Capture the cell that displays the provided text and extract its [x, y] central coordinate. 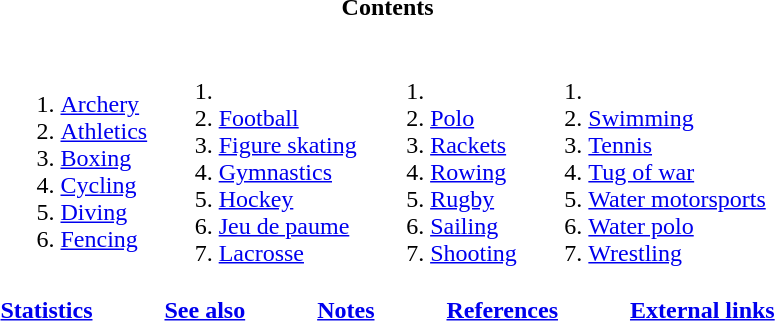
PoloRacketsRowingRugbySailingShooting [446, 158]
FootballFigure skatingGymnasticsHockeyJeu de paumeLacrosse [261, 158]
